Scan for the cell matching the given text and deliver its (X, Y) coordinate at center. 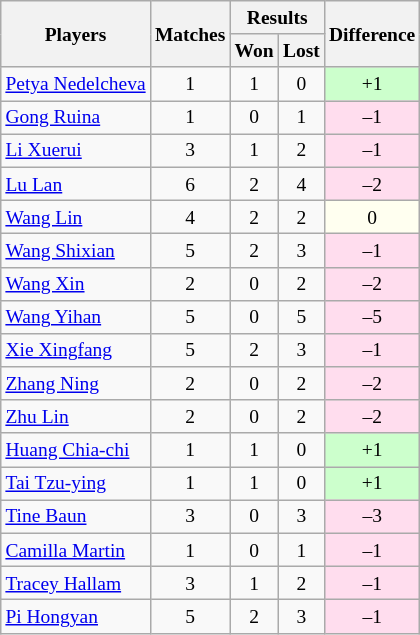
Difference (372, 34)
Tai Tzu-ying (76, 484)
–5 (372, 316)
Lu Lan (76, 184)
6 (190, 184)
Wang Yihan (76, 316)
Camilla Martin (76, 550)
Results (277, 18)
Li Xuerui (76, 150)
Gong Ruina (76, 118)
Zhang Ning (76, 384)
Matches (190, 34)
Won (254, 50)
Xie Xingfang (76, 350)
Huang Chia-chi (76, 450)
Tine Baun (76, 516)
Tracey Hallam (76, 584)
–3 (372, 516)
Pi Hongyan (76, 616)
Players (76, 34)
Lost (301, 50)
Wang Shixian (76, 250)
Wang Xin (76, 284)
Zhu Lin (76, 416)
Petya Nedelcheva (76, 84)
Wang Lin (76, 216)
